Capture the cell that displays the provided text and extract its [x, y] central coordinate. 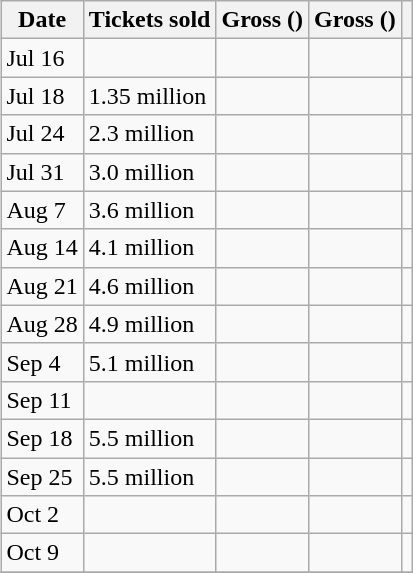
5.1 million [150, 362]
Jul 24 [42, 134]
Jul 31 [42, 172]
Jul 16 [42, 58]
4.9 million [150, 324]
Sep 4 [42, 362]
2.3 million [150, 134]
Aug 28 [42, 324]
Tickets sold [150, 20]
Sep 18 [42, 438]
Aug 7 [42, 210]
Date [42, 20]
Aug 14 [42, 248]
Oct 2 [42, 515]
4.6 million [150, 286]
3.6 million [150, 210]
1.35 million [150, 96]
Aug 21 [42, 286]
4.1 million [150, 248]
3.0 million [150, 172]
Sep 25 [42, 477]
Sep 11 [42, 400]
Jul 18 [42, 96]
Oct 9 [42, 553]
